From the cell containing the given text, extract its center point as [X, Y] coordinate. 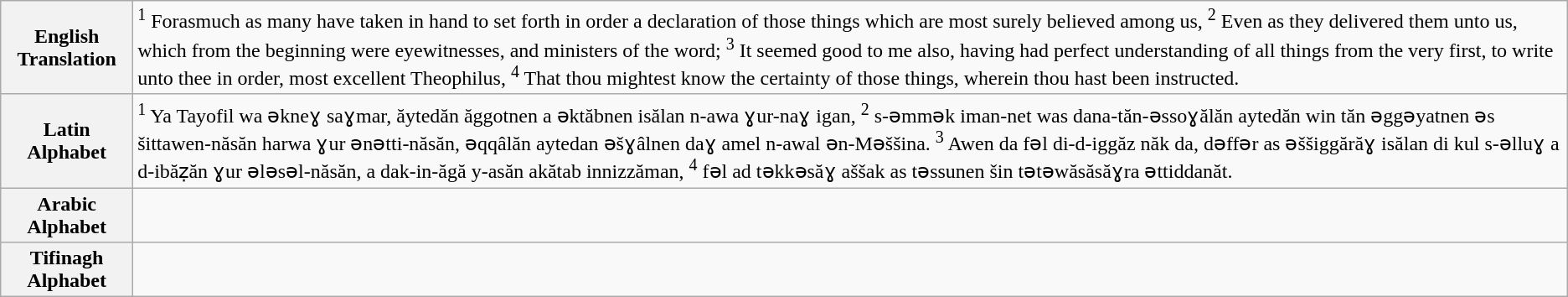
Arabic Alphabet [67, 215]
Tifinagh Alphabet [67, 270]
Latin Alphabet [67, 141]
English Translation [67, 48]
